Output the (x, y) coordinate of the center of the cell containing the given text.  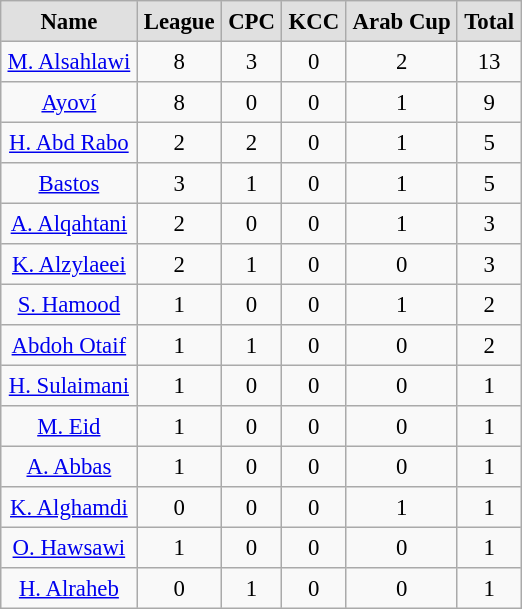
Abdoh Otaif (69, 345)
A. Abbas (69, 466)
K. Alzylaeei (69, 264)
9 (488, 102)
H. Alraheb (69, 588)
H. Sulaimani (69, 385)
M. Alsahlawi (69, 61)
H. Abd Rabo (69, 142)
K. Alghamdi (69, 507)
Bastos (69, 183)
Total (488, 21)
13 (488, 61)
League (179, 21)
Ayoví (69, 102)
A. Alqahtani (69, 223)
S. Hamood (69, 304)
M. Eid (69, 426)
Arab Cup (402, 21)
CPC (251, 21)
Name (69, 21)
O. Hawsawi (69, 547)
KCC (314, 21)
